Identify which cell holds the provided text, then report its (X, Y) central coordinate. 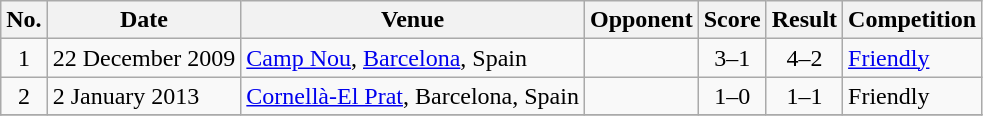
3–1 (732, 58)
2 January 2013 (144, 96)
No. (24, 20)
Result (804, 20)
1 (24, 58)
Cornellà-El Prat, Barcelona, Spain (413, 96)
2 (24, 96)
Camp Nou, Barcelona, Spain (413, 58)
Opponent (641, 20)
Competition (912, 20)
Score (732, 20)
Date (144, 20)
4–2 (804, 58)
1–1 (804, 96)
1–0 (732, 96)
Venue (413, 20)
22 December 2009 (144, 58)
